Return the [X, Y] coordinate for the center point of the cell that contains the specified text.  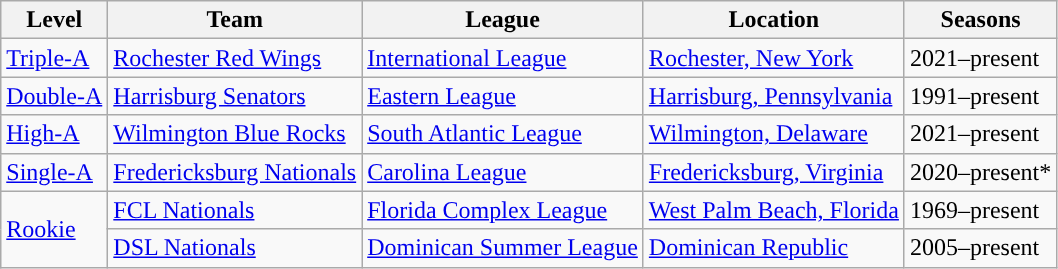
Triple-A [54, 58]
High-A [54, 134]
Eastern League [503, 96]
DSL Nationals [235, 248]
Rochester Red Wings [235, 58]
Fredericksburg Nationals [235, 172]
International League [503, 58]
Florida Complex League [503, 210]
Rochester, New York [774, 58]
Wilmington, Delaware [774, 134]
Location [774, 20]
2020–present* [980, 172]
Wilmington Blue Rocks [235, 134]
Level [54, 20]
Single-A [54, 172]
1991–present [980, 96]
FCL Nationals [235, 210]
Harrisburg, Pennsylvania [774, 96]
1969–present [980, 210]
Dominican Republic [774, 248]
Carolina League [503, 172]
Harrisburg Senators [235, 96]
Double-A [54, 96]
West Palm Beach, Florida [774, 210]
Dominican Summer League [503, 248]
Team [235, 20]
South Atlantic League [503, 134]
Fredericksburg, Virginia [774, 172]
2005–present [980, 248]
Seasons [980, 20]
Rookie [54, 229]
League [503, 20]
